Extract the [X, Y] coordinate from the center of the cell holding the provided text.  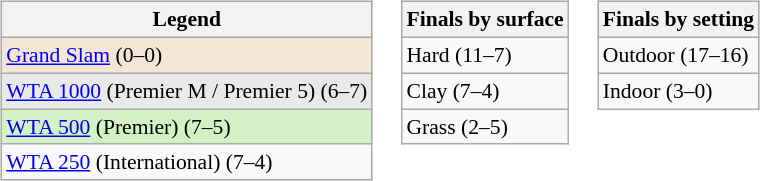
Finals by setting [678, 20]
Grass (2–5) [484, 127]
WTA 250 (International) (7–4) [186, 162]
Clay (7–4) [484, 91]
Finals by surface [484, 20]
Grand Slam (0–0) [186, 55]
Hard (11–7) [484, 55]
Outdoor (17–16) [678, 55]
WTA 500 (Premier) (7–5) [186, 127]
WTA 1000 (Premier M / Premier 5) (6–7) [186, 91]
Indoor (3–0) [678, 91]
Legend [186, 20]
